Output the [x, y] coordinate of the center of the cell containing the given text.  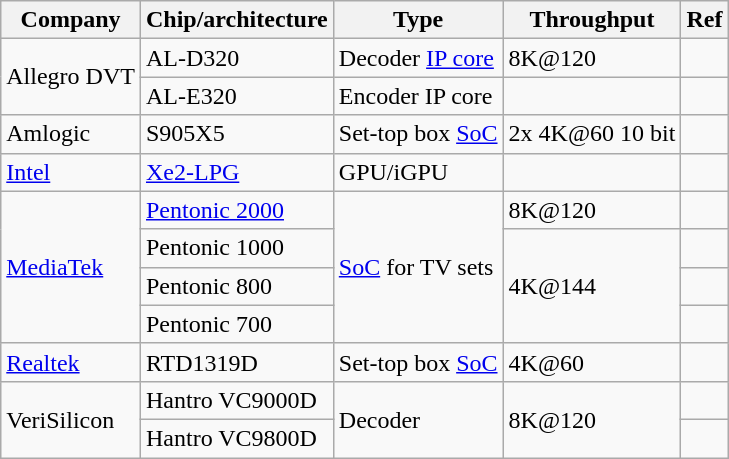
Chip/architecture [236, 20]
Hantro VC9800D [236, 438]
2x 4K@60 10 bit [592, 134]
Hantro VC9000D [236, 400]
Pentonic 1000 [236, 248]
AL-E320 [236, 96]
Realtek [71, 362]
GPU/iGPU [418, 172]
Throughput [592, 20]
Pentonic 2000 [236, 210]
Decoder [418, 419]
AL-D320 [236, 58]
Encoder IP core [418, 96]
Company [71, 20]
Type [418, 20]
4K@60 [592, 362]
Allegro DVT [71, 77]
Ref [704, 20]
Xe2-LPG [236, 172]
VeriSilicon [71, 419]
Amlogic [71, 134]
SoC for TV sets [418, 267]
Intel [71, 172]
MediaTek [71, 267]
Pentonic 800 [236, 286]
Pentonic 700 [236, 324]
Decoder IP core [418, 58]
RTD1319D [236, 362]
4K@144 [592, 286]
S905X5 [236, 134]
